Locate the cell with the specified text and output its [x, y] center coordinate. 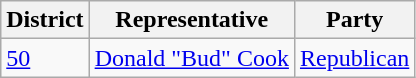
50 [45, 58]
Party [354, 20]
Donald "Bud" Cook [192, 58]
Republican [354, 58]
Representative [192, 20]
District [45, 20]
